Provide the [X, Y] coordinate of the cell's center where the given text is located.  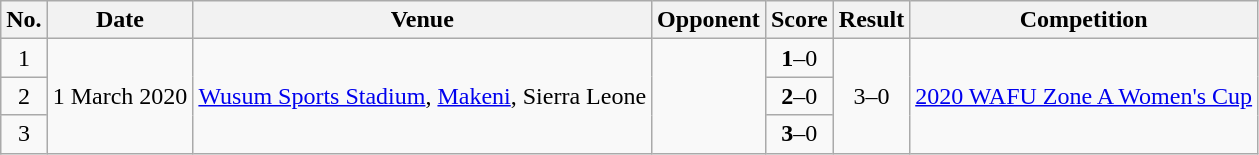
3 [24, 134]
1 March 2020 [120, 96]
Venue [422, 20]
2020 WAFU Zone A Women's Cup [1084, 96]
2 [24, 96]
Opponent [709, 20]
1 [24, 58]
2–0 [799, 96]
Score [799, 20]
Wusum Sports Stadium, Makeni, Sierra Leone [422, 96]
1–0 [799, 58]
Date [120, 20]
No. [24, 20]
Result [871, 20]
Competition [1084, 20]
